For the text-containing cell, return its midpoint in [x, y] coordinate format. 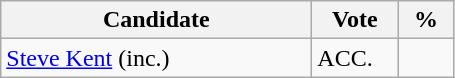
Vote [355, 20]
Steve Kent (inc.) [156, 58]
% [426, 20]
ACC. [355, 58]
Candidate [156, 20]
